Return [x, y] of the center of cell containing provided text 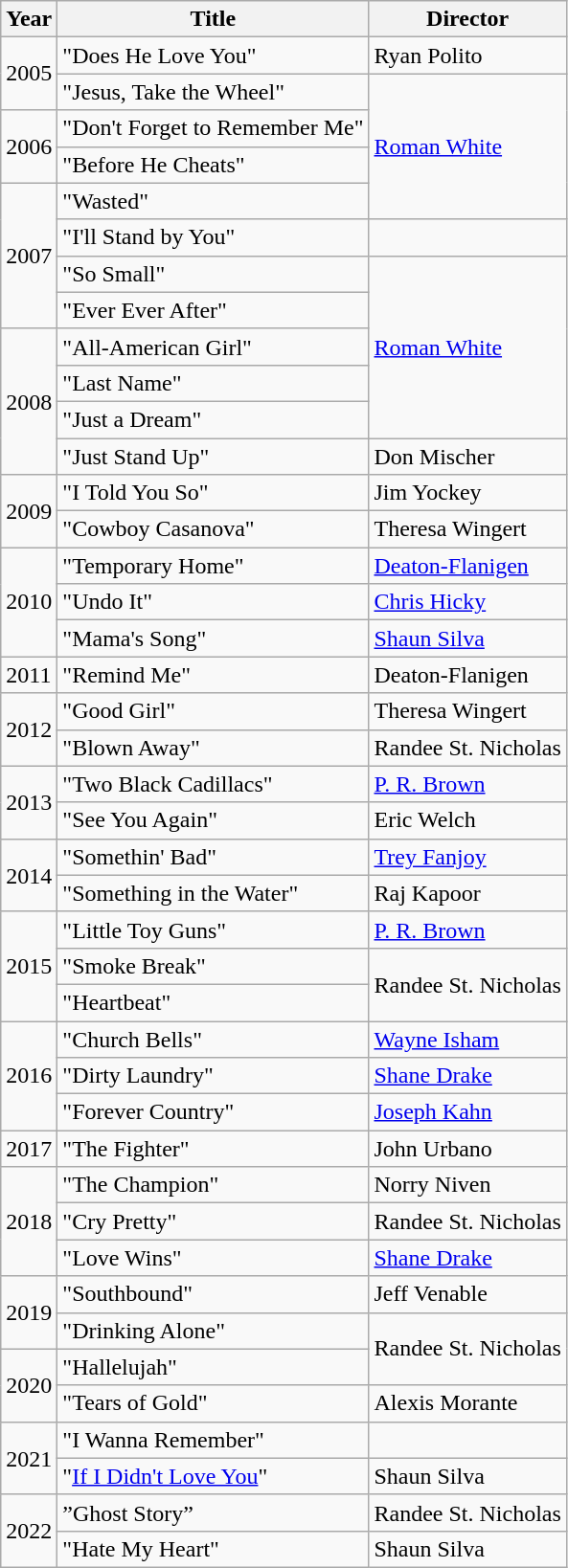
"Love Wins" [213, 1258]
Ryan Polito [467, 56]
"All-American Girl" [213, 347]
"Forever Country" [213, 1112]
"Two Black Cadillacs" [213, 784]
"Little Toy Guns" [213, 930]
Year [29, 19]
Title [213, 19]
Don Mischer [467, 457]
"See You Again" [213, 820]
"Heartbeat" [213, 1002]
2013 [29, 802]
2008 [29, 401]
"Blown Away" [213, 748]
2018 [29, 1221]
”Ghost Story” [213, 1512]
"Hate My Heart" [213, 1549]
"I'll Stand by You" [213, 237]
Jeff Venable [467, 1294]
"Church Bells" [213, 1039]
"Does He Love You" [213, 56]
"Drinking Alone" [213, 1331]
Trey Fanjoy [467, 857]
Wayne Isham [467, 1039]
Joseph Kahn [467, 1112]
"Jesus, Take the Wheel" [213, 92]
"Wasted" [213, 201]
"Mama's Song" [213, 638]
"Tears of Gold" [213, 1403]
Chris Hicky [467, 602]
"Don't Forget to Remember Me" [213, 128]
"So Small" [213, 274]
"Something in the Water" [213, 893]
Jim Yockey [467, 493]
2007 [29, 256]
2022 [29, 1531]
"Just a Dream" [213, 419]
"Somethin' Bad" [213, 857]
"Good Girl" [213, 711]
2012 [29, 729]
"Cowboy Casanova" [213, 529]
"I Told You So" [213, 493]
"Before He Cheats" [213, 165]
"Cry Pretty" [213, 1221]
2016 [29, 1075]
"Temporary Home" [213, 566]
"Hallelujah" [213, 1367]
"The Fighter" [213, 1149]
Raj Kapoor [467, 893]
2011 [29, 675]
Director [467, 19]
"Dirty Laundry" [213, 1076]
2020 [29, 1385]
"Last Name" [213, 383]
"Southbound" [213, 1294]
2017 [29, 1149]
2019 [29, 1312]
"Smoke Break" [213, 966]
2006 [29, 146]
2009 [29, 511]
Norry Niven [467, 1185]
"Just Stand Up" [213, 457]
"If I Didn't Love You" [213, 1476]
Eric Welch [467, 820]
2021 [29, 1458]
2010 [29, 602]
"Undo It" [213, 602]
John Urbano [467, 1149]
2015 [29, 966]
"The Champion" [213, 1185]
"I Wanna Remember" [213, 1440]
Alexis Morante [467, 1403]
"Remind Me" [213, 675]
"Ever Ever After" [213, 310]
2014 [29, 875]
2005 [29, 74]
